Find where the given text appears and provide that cell's center as (X, Y) coordinate. 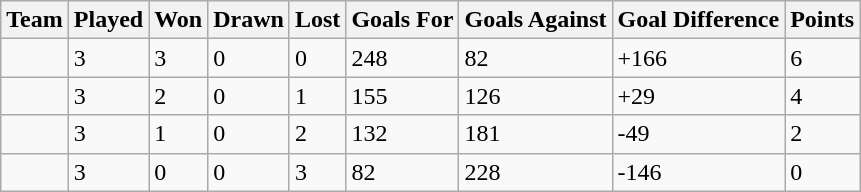
+166 (698, 58)
Played (108, 20)
6 (822, 58)
248 (402, 58)
Won (178, 20)
126 (536, 96)
-49 (698, 134)
Team (35, 20)
+29 (698, 96)
Goals For (402, 20)
Goals Against (536, 20)
Goal Difference (698, 20)
4 (822, 96)
Lost (317, 20)
132 (402, 134)
-146 (698, 172)
Drawn (249, 20)
228 (536, 172)
155 (402, 96)
Points (822, 20)
181 (536, 134)
